Find where the given text appears and provide that cell's center as [x, y] coordinate. 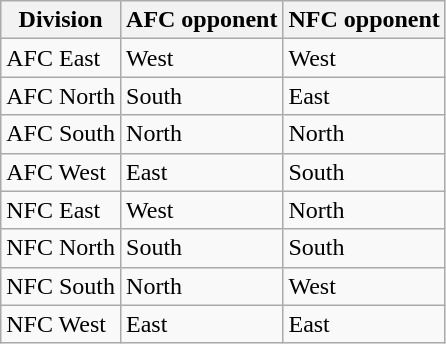
AFC North [61, 96]
NFC West [61, 324]
NFC opponent [364, 20]
NFC North [61, 248]
AFC opponent [202, 20]
NFC South [61, 286]
AFC West [61, 172]
AFC East [61, 58]
NFC East [61, 210]
AFC South [61, 134]
Division [61, 20]
